Locate the cell with the specified text and output its [x, y] center coordinate. 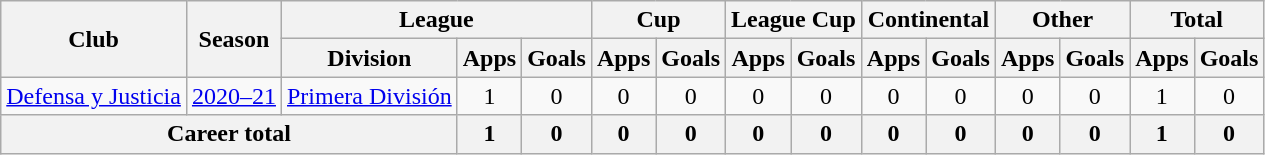
Division [369, 58]
Other [1062, 20]
Continental [928, 20]
Cup [658, 20]
Club [94, 39]
Total [1197, 20]
Season [234, 39]
Defensa y Justicia [94, 96]
League [436, 20]
2020–21 [234, 96]
League Cup [794, 20]
Career total [229, 134]
Primera División [369, 96]
